Scan for the cell matching the given text and deliver its (X, Y) coordinate at center. 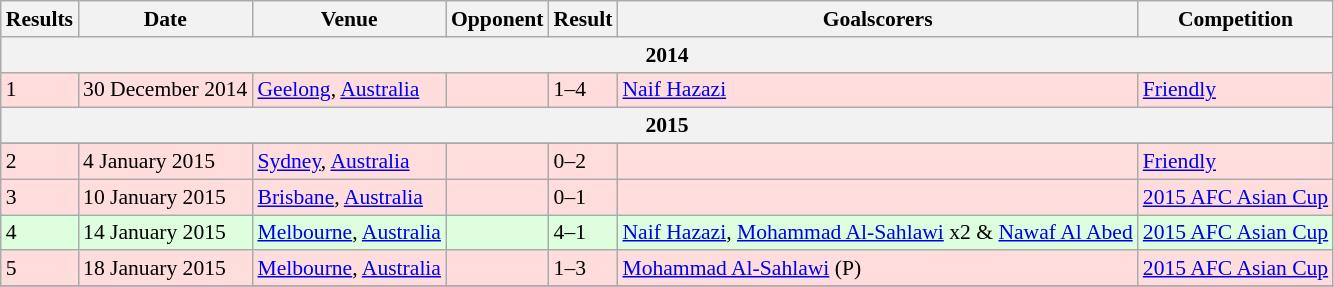
1–4 (584, 90)
Naif Hazazi (877, 90)
4 (40, 233)
2014 (667, 55)
Result (584, 19)
Venue (349, 19)
Goalscorers (877, 19)
Sydney, Australia (349, 162)
2015 (667, 126)
Date (165, 19)
4 January 2015 (165, 162)
Naif Hazazi, Mohammad Al-Sahlawi x2 & Nawaf Al Abed (877, 233)
5 (40, 269)
0–1 (584, 197)
1–3 (584, 269)
30 December 2014 (165, 90)
14 January 2015 (165, 233)
3 (40, 197)
Brisbane, Australia (349, 197)
Opponent (498, 19)
10 January 2015 (165, 197)
Mohammad Al-Sahlawi (P) (877, 269)
4–1 (584, 233)
Results (40, 19)
2 (40, 162)
0–2 (584, 162)
18 January 2015 (165, 269)
Geelong, Australia (349, 90)
1 (40, 90)
Competition (1236, 19)
